Capture the cell that displays the provided text and extract its [X, Y] central coordinate. 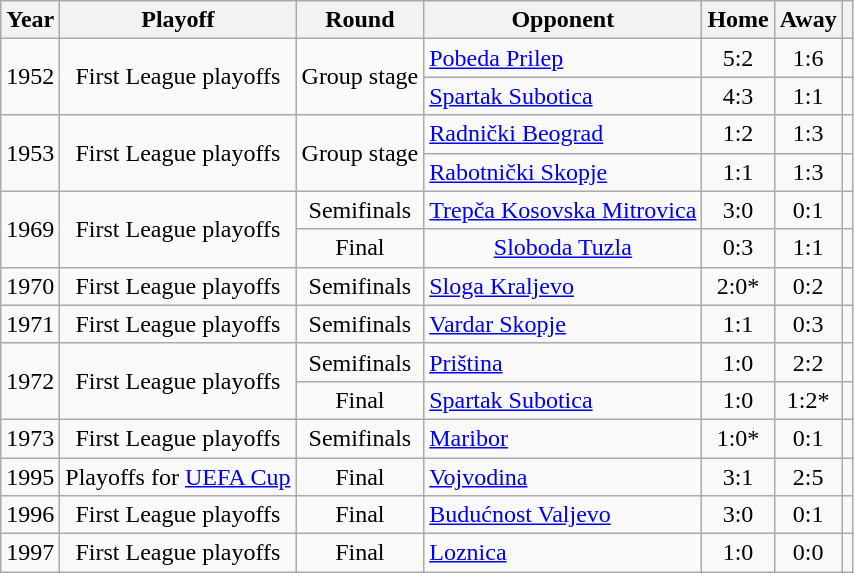
Home [738, 20]
Loznica [563, 553]
1972 [30, 381]
1952 [30, 77]
2:0* [738, 286]
0:0 [808, 553]
Away [808, 20]
Sloboda Tuzla [563, 248]
1:2* [808, 400]
Radnički Beograd [563, 134]
Vojvodina [563, 477]
Opponent [563, 20]
1:0* [738, 438]
Trepča Kosovska Mitrovica [563, 210]
0:2 [808, 286]
1997 [30, 553]
Round [360, 20]
Priština [563, 362]
Rabotnički Skopje [563, 172]
1:6 [808, 58]
4:3 [738, 96]
1969 [30, 229]
Playoffs for UEFA Cup [178, 477]
1995 [30, 477]
5:2 [738, 58]
1970 [30, 286]
Budućnost Valjevo [563, 515]
Maribor [563, 438]
Playoff [178, 20]
Pobeda Prilep [563, 58]
2:5 [808, 477]
Sloga Kraljevo [563, 286]
3:1 [738, 477]
1996 [30, 515]
1971 [30, 324]
Vardar Skopje [563, 324]
2:2 [808, 362]
1973 [30, 438]
Year [30, 20]
1953 [30, 153]
1:2 [738, 134]
